Detect which cell encompasses the target text, then output its (X, Y) center coordinate. 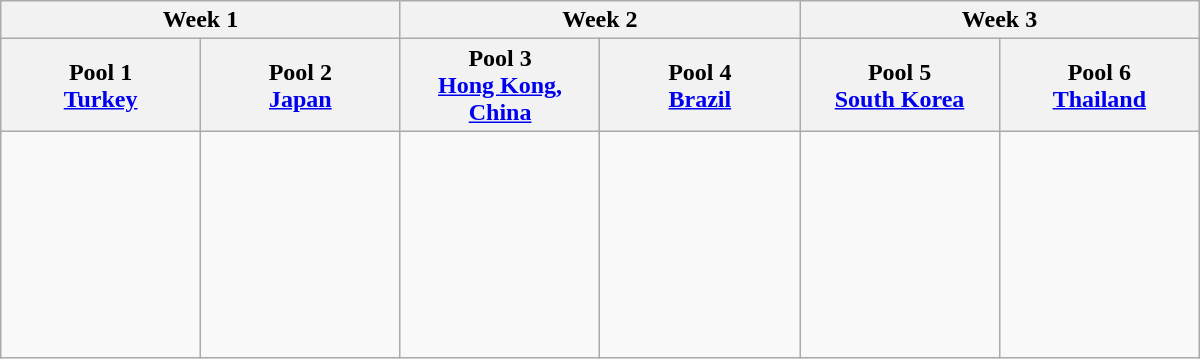
Week 1 (200, 20)
Pool 5South Korea (900, 85)
Week 3 (1000, 20)
Pool 3Hong Kong, China (500, 85)
Pool 4Brazil (700, 85)
Pool 2Japan (300, 85)
Week 2 (600, 20)
Pool 6Thailand (1099, 85)
Pool 1Turkey (101, 85)
